Pinpoint the cell where the given text exists, returning its [X, Y] midpoint coordinate. 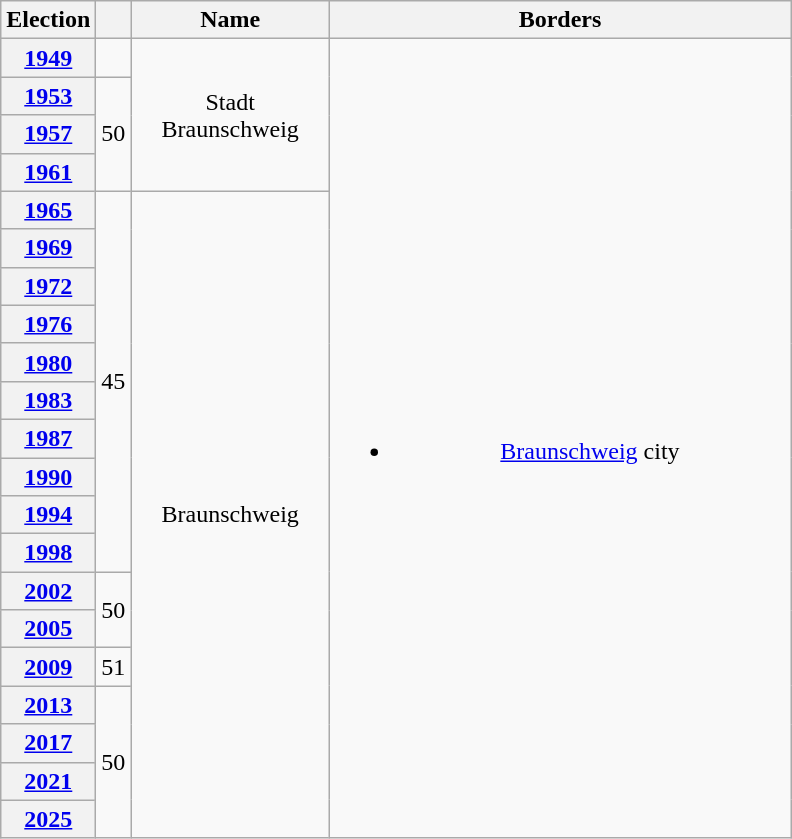
2002 [48, 591]
1957 [48, 134]
2021 [48, 781]
1990 [48, 477]
1994 [48, 515]
Borders [560, 20]
1980 [48, 362]
2009 [48, 667]
1983 [48, 400]
1987 [48, 438]
1949 [48, 58]
2005 [48, 629]
Stadt Braunschweig [230, 115]
45 [114, 382]
1972 [48, 286]
Name [230, 20]
1953 [48, 96]
Election [48, 20]
51 [114, 667]
1961 [48, 172]
2017 [48, 743]
Braunschweig city [560, 438]
1976 [48, 324]
1965 [48, 210]
Braunschweig [230, 514]
2013 [48, 705]
1969 [48, 248]
1998 [48, 553]
2025 [48, 819]
